Identify which cell holds the provided text, then report its (X, Y) central coordinate. 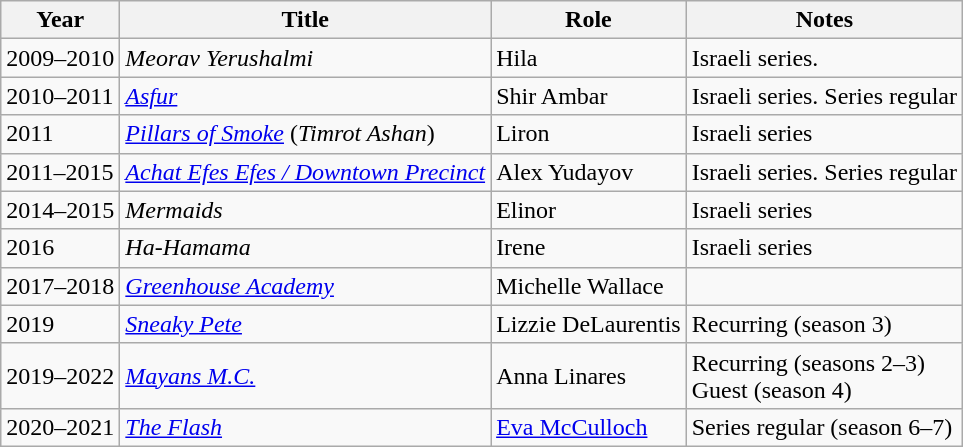
Recurring (seasons 2–3)Guest (season 4) (824, 376)
Greenhouse Academy (306, 286)
Recurring (season 3) (824, 324)
Elinor (589, 210)
2019 (60, 324)
Eva McCulloch (589, 427)
Liron (589, 134)
Series regular (season 6–7) (824, 427)
2010–2011 (60, 96)
Role (589, 20)
2017–2018 (60, 286)
Alex Yudayov (589, 172)
Ha-Hamama (306, 248)
Anna Linares (589, 376)
Pillars of Smoke (Timrot Ashan) (306, 134)
Lizzie DeLaurentis (589, 324)
Achat Efes Efes / Downtown Precinct (306, 172)
2009–2010 (60, 58)
Notes (824, 20)
Hila (589, 58)
The Flash (306, 427)
Sneaky Pete (306, 324)
Asfur (306, 96)
Mermaids (306, 210)
2014–2015 (60, 210)
2016 (60, 248)
Mayans M.C. (306, 376)
Irene (589, 248)
2011–2015 (60, 172)
Meorav Yerushalmi (306, 58)
Michelle Wallace (589, 286)
Title (306, 20)
2019–2022 (60, 376)
Shir Ambar (589, 96)
2011 (60, 134)
2020–2021 (60, 427)
Year (60, 20)
Israeli series. (824, 58)
